Return (X, Y) of the center of cell containing provided text 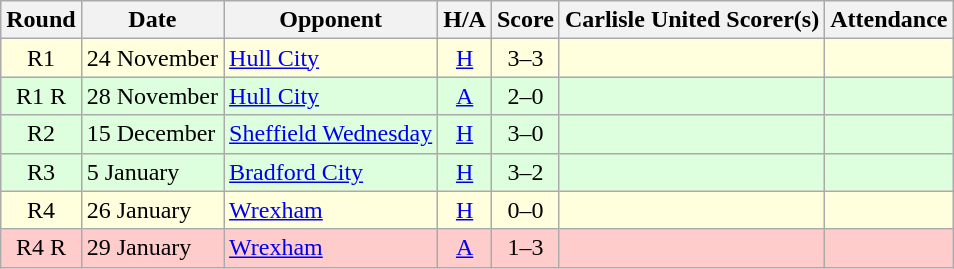
5 January (152, 172)
3–2 (525, 172)
Opponent (331, 20)
3–0 (525, 134)
R3 (41, 172)
26 January (152, 210)
Score (525, 20)
0–0 (525, 210)
R1 (41, 58)
3–3 (525, 58)
Round (41, 20)
24 November (152, 58)
Date (152, 20)
2–0 (525, 96)
28 November (152, 96)
H/A (465, 20)
Bradford City (331, 172)
1–3 (525, 248)
Sheffield Wednesday (331, 134)
R4 (41, 210)
Carlisle United Scorer(s) (692, 20)
R4 R (41, 248)
Attendance (889, 20)
29 January (152, 248)
R1 R (41, 96)
R2 (41, 134)
15 December (152, 134)
